Pinpoint the cell where the given text exists, returning its (x, y) midpoint coordinate. 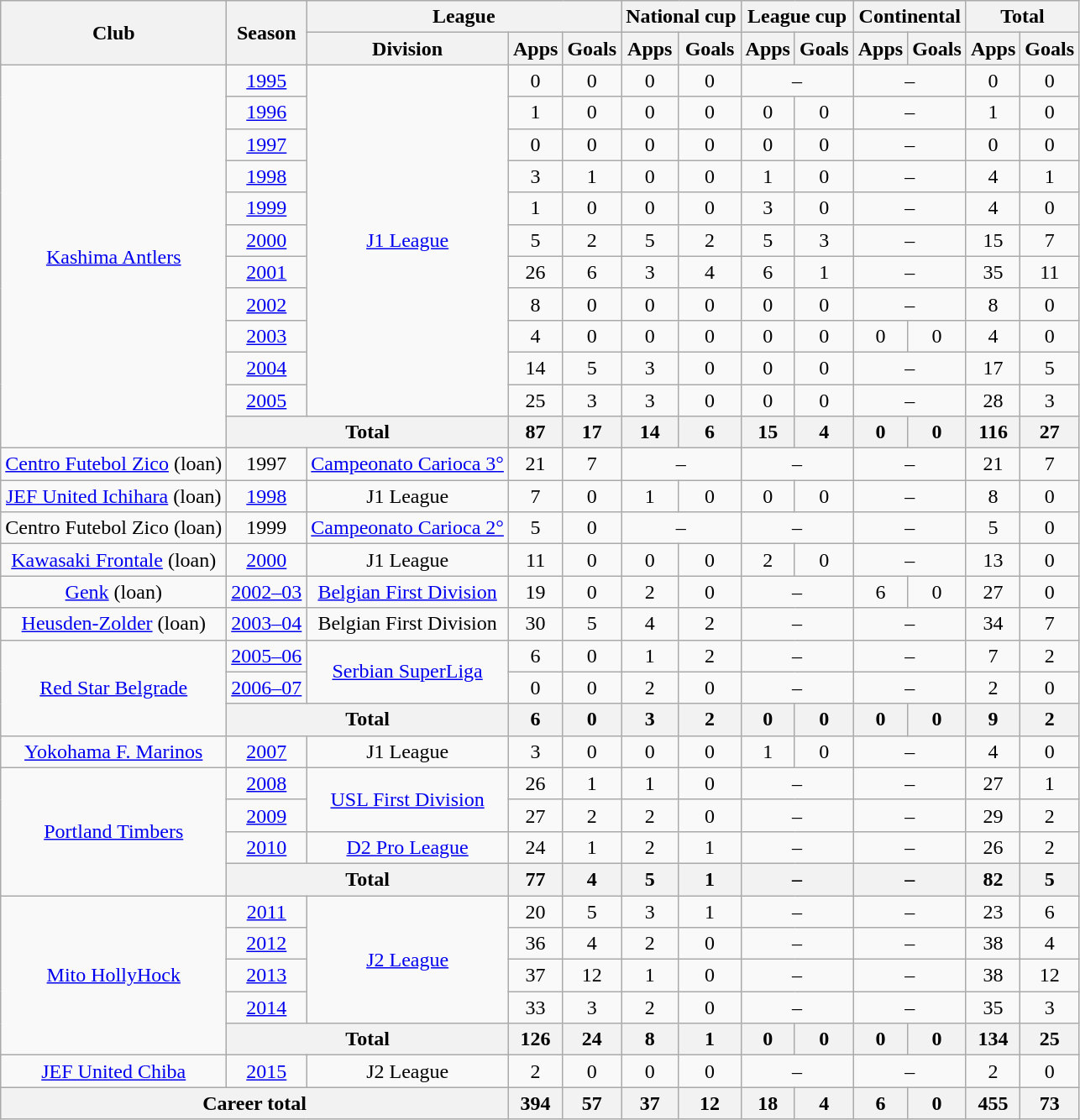
Campeonato Carioca 2° (408, 528)
34 (993, 624)
Season (267, 33)
JEF United Ichihara (loan) (114, 496)
2013 (267, 976)
2001 (267, 272)
30 (535, 624)
2004 (267, 368)
2015 (267, 1071)
D2 Pro League (408, 847)
33 (535, 1007)
28 (993, 400)
2010 (267, 847)
Kashima Antlers (114, 257)
19 (535, 592)
JEF United Chiba (114, 1071)
Red Star Belgrade (114, 688)
394 (535, 1103)
Continental (910, 17)
2005–06 (267, 656)
Division (408, 49)
2012 (267, 944)
23 (993, 911)
13 (993, 560)
Yokohama F. Marinos (114, 751)
Career total (255, 1103)
1996 (267, 113)
Club (114, 33)
League (464, 17)
2008 (267, 783)
USL First Division (408, 799)
134 (993, 1039)
2009 (267, 815)
82 (993, 879)
2002–03 (267, 592)
League cup (797, 17)
Mito HollyHock (114, 975)
20 (535, 911)
455 (993, 1103)
77 (535, 879)
57 (592, 1103)
Serbian SuperLiga (408, 672)
1995 (267, 81)
2011 (267, 911)
29 (993, 815)
Campeonato Carioca 3° (408, 464)
2002 (267, 304)
18 (768, 1103)
National cup (681, 17)
36 (535, 944)
126 (535, 1039)
Portland Timbers (114, 831)
Heusden-Zolder (loan) (114, 624)
2007 (267, 751)
9 (993, 720)
87 (535, 432)
2003–04 (267, 624)
Genk (loan) (114, 592)
116 (993, 432)
73 (1050, 1103)
2014 (267, 1007)
Kawasaki Frontale (loan) (114, 560)
2006–07 (267, 688)
2003 (267, 336)
2005 (267, 400)
